Pinpoint the cell where the given text exists, returning its (X, Y) midpoint coordinate. 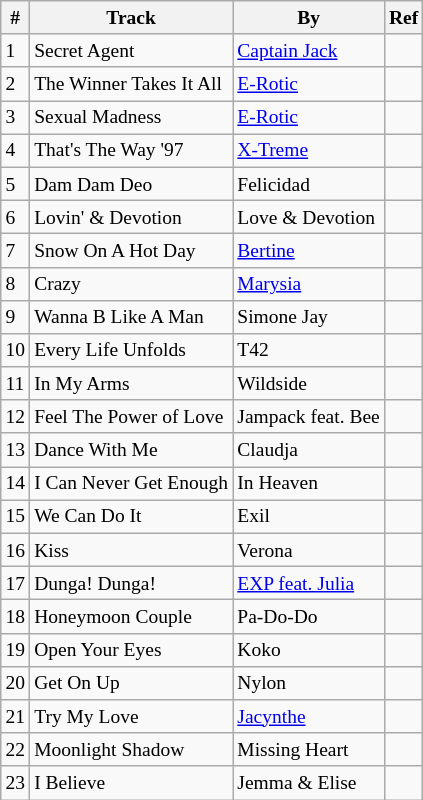
13 (16, 450)
Exil (309, 516)
14 (16, 484)
20 (16, 682)
Honeymoon Couple (132, 616)
Missing Heart (309, 750)
Dance With Me (132, 450)
T42 (309, 350)
Feel The Power of Love (132, 416)
Simone Jay (309, 316)
Jacynthe (309, 716)
I Believe (132, 782)
12 (16, 416)
Try My Love (132, 716)
18 (16, 616)
X-Treme (309, 150)
The Winner Takes It All (132, 84)
# (16, 18)
Secret Agent (132, 50)
Ref (404, 18)
Bertine (309, 250)
6 (16, 216)
Sexual Madness (132, 118)
Pa-Do-Do (309, 616)
8 (16, 284)
Get On Up (132, 682)
Nylon (309, 682)
10 (16, 350)
9 (16, 316)
Wildside (309, 384)
1 (16, 50)
22 (16, 750)
Kiss (132, 550)
11 (16, 384)
2 (16, 84)
I Can Never Get Enough (132, 484)
4 (16, 150)
Koko (309, 650)
Love & Devotion (309, 216)
3 (16, 118)
Crazy (132, 284)
Lovin' & Devotion (132, 216)
Snow On A Hot Day (132, 250)
Marysia (309, 284)
Wanna B Like A Man (132, 316)
Claudja (309, 450)
Jampack feat. Bee (309, 416)
Jemma & Elise (309, 782)
We Can Do It (132, 516)
By (309, 18)
19 (16, 650)
16 (16, 550)
Captain Jack (309, 50)
Track (132, 18)
Dam Dam Deo (132, 184)
15 (16, 516)
Verona (309, 550)
In Heaven (309, 484)
Felicidad (309, 184)
Every Life Unfolds (132, 350)
That's The Way '97 (132, 150)
EXP feat. Julia (309, 584)
Dunga! Dunga! (132, 584)
5 (16, 184)
In My Arms (132, 384)
17 (16, 584)
7 (16, 250)
23 (16, 782)
Moonlight Shadow (132, 750)
Open Your Eyes (132, 650)
21 (16, 716)
